Locate the cell with the specified text and output its [X, Y] center coordinate. 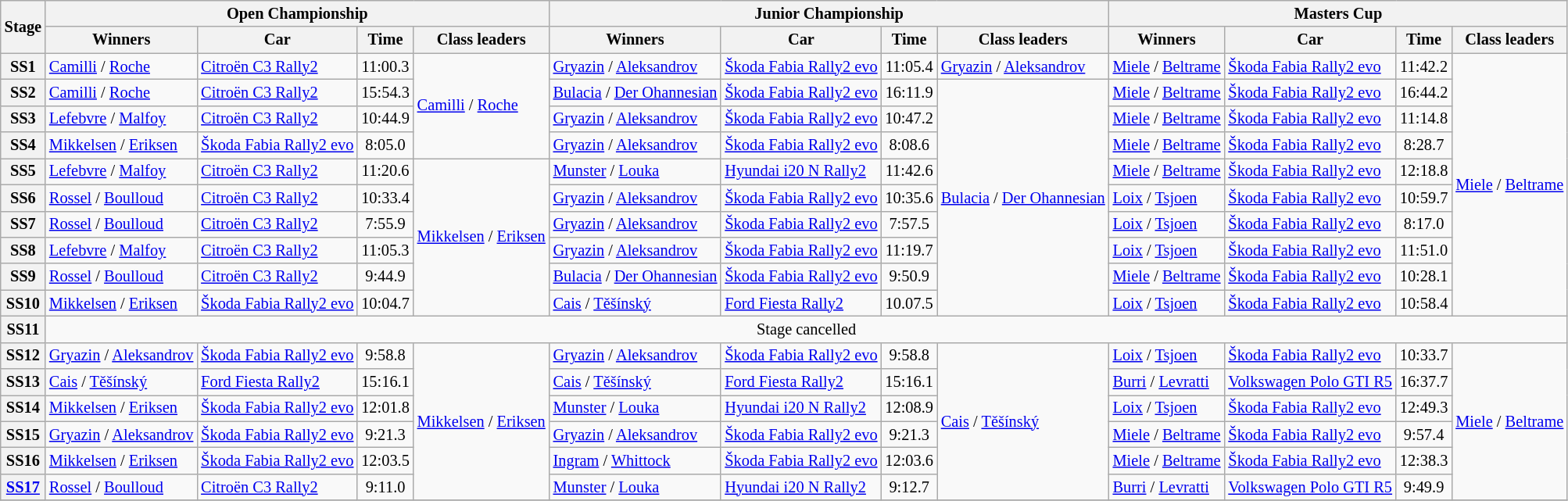
10:59.7 [1424, 198]
Junior Championship [829, 13]
SS17 [23, 487]
10:33.7 [1424, 356]
9:44.9 [385, 277]
10.07.5 [908, 303]
12:18.8 [1424, 171]
11:05.3 [385, 250]
11:20.6 [385, 171]
SS1 [23, 66]
11:42.6 [908, 171]
8:28.7 [1424, 145]
7:55.9 [385, 224]
SS5 [23, 171]
9:50.9 [908, 277]
8:05.0 [385, 145]
SS2 [23, 92]
10:04.7 [385, 303]
Open Championship [297, 13]
16:37.7 [1424, 382]
9:11.0 [385, 487]
10:58.4 [1424, 303]
SS15 [23, 435]
11:19.7 [908, 250]
11:14.8 [1424, 119]
12:01.8 [385, 408]
10:44.9 [385, 119]
9:57.4 [1424, 435]
SS4 [23, 145]
11:51.0 [1424, 250]
12:49.3 [1424, 408]
12:03.5 [385, 460]
Stage [23, 27]
9:12.7 [908, 487]
11:05.4 [908, 66]
Ingram / Whittock [635, 460]
10:35.6 [908, 198]
10:47.2 [908, 119]
11:00.3 [385, 66]
SS12 [23, 356]
10:28.1 [1424, 277]
10:33.4 [385, 198]
16:11.9 [908, 92]
Masters Cup [1338, 13]
SS13 [23, 382]
8:08.6 [908, 145]
8:17.0 [1424, 224]
SS10 [23, 303]
12:38.3 [1424, 460]
SS14 [23, 408]
15:54.3 [385, 92]
SS9 [23, 277]
SS7 [23, 224]
SS16 [23, 460]
SS3 [23, 119]
11:42.2 [1424, 66]
SS6 [23, 198]
SS8 [23, 250]
SS11 [23, 329]
12:03.6 [908, 460]
9:49.9 [1424, 487]
Stage cancelled [807, 329]
12:08.9 [908, 408]
7:57.5 [908, 224]
16:44.2 [1424, 92]
